Pinpoint the cell where the given text exists, returning its (x, y) midpoint coordinate. 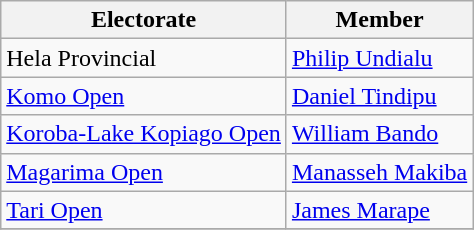
James Marape (379, 210)
Tari Open (144, 210)
Daniel Tindipu (379, 96)
Member (379, 20)
Hela Provincial (144, 58)
Koroba-Lake Kopiago Open (144, 134)
Electorate (144, 20)
Magarima Open (144, 172)
Philip Undialu (379, 58)
Manasseh Makiba (379, 172)
William Bando (379, 134)
Komo Open (144, 96)
